From the cell containing the given text, extract its center point as (x, y) coordinate. 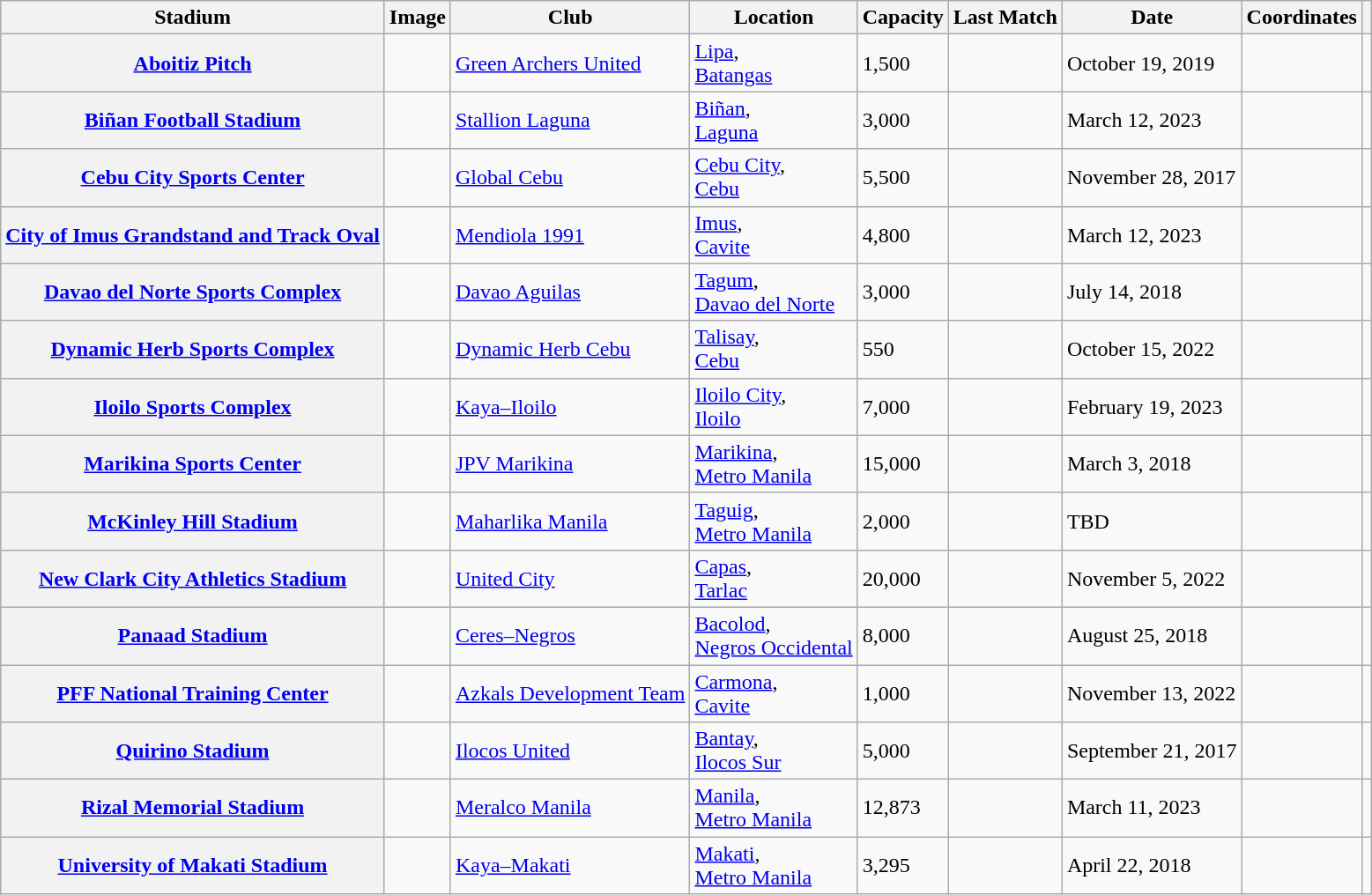
Bacolod, Negros Occidental (774, 636)
Rizal Memorial Stadium (193, 809)
City of Imus Grandstand and Track Oval (193, 234)
Lipa, Batangas (774, 63)
Biñan, Laguna (774, 120)
Maharlika Manila (570, 521)
Iloilo Sports Complex (193, 407)
2,000 (902, 521)
Tagum, Davao del Norte (774, 292)
5,000 (902, 751)
Iloilo City, Iloilo (774, 407)
Imus, Cavite (774, 234)
March 11, 2023 (1152, 809)
Manila, Metro Manila (774, 809)
TBD (1152, 521)
Meralco Manila (570, 809)
Ilocos United (570, 751)
Coordinates (1302, 18)
Davao Aguilas (570, 292)
8,000 (902, 636)
Club (570, 18)
United City (570, 578)
University of Makati Stadium (193, 865)
550 (902, 349)
Bantay, Ilocos Sur (774, 751)
3,295 (902, 865)
15,000 (902, 463)
1,000 (902, 692)
Kaya–Makati (570, 865)
Location (774, 18)
Kaya–Iloilo (570, 407)
McKinley Hill Stadium (193, 521)
Makati, Metro Manila (774, 865)
Cebu City Sports Center (193, 178)
Marikina Sports Center (193, 463)
Stallion Laguna (570, 120)
JPV Marikina (570, 463)
March 3, 2018 (1152, 463)
October 19, 2019 (1152, 63)
Quirino Stadium (193, 751)
Cebu City, Cebu (774, 178)
5,500 (902, 178)
Dynamic Herb Sports Complex (193, 349)
Biñan Football Stadium (193, 120)
4,800 (902, 234)
PFF National Training Center (193, 692)
Capacity (902, 18)
Capas, Tarlac (774, 578)
7,000 (902, 407)
November 28, 2017 (1152, 178)
Image (418, 18)
Marikina, Metro Manila (774, 463)
November 5, 2022 (1152, 578)
Talisay, Cebu (774, 349)
February 19, 2023 (1152, 407)
Last Match (1005, 18)
August 25, 2018 (1152, 636)
1,500 (902, 63)
July 14, 2018 (1152, 292)
Stadium (193, 18)
Carmona, Cavite (774, 692)
September 21, 2017 (1152, 751)
October 15, 2022 (1152, 349)
Green Archers United (570, 63)
Dynamic Herb Cebu (570, 349)
Taguig, Metro Manila (774, 521)
20,000 (902, 578)
April 22, 2018 (1152, 865)
New Clark City Athletics Stadium (193, 578)
Panaad Stadium (193, 636)
Aboitiz Pitch (193, 63)
Mendiola 1991 (570, 234)
Davao del Norte Sports Complex (193, 292)
Azkals Development Team (570, 692)
12,873 (902, 809)
November 13, 2022 (1152, 692)
Ceres–Negros (570, 636)
Date (1152, 18)
Global Cebu (570, 178)
